Detect which cell encompasses the target text, then output its [x, y] center coordinate. 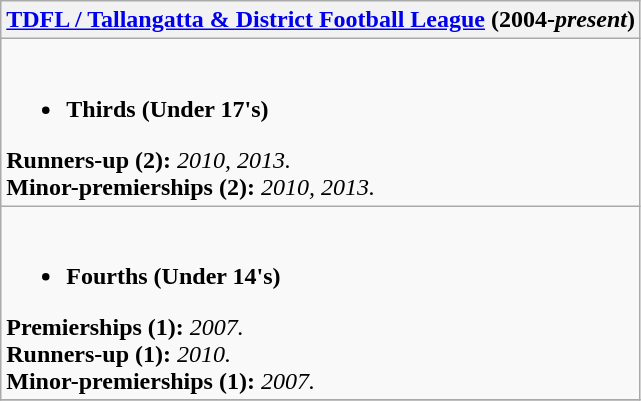
Fourths (Under 14's)Premierships (1): 2007.Runners-up (1): 2010.Minor-premierships (1): 2007. [321, 303]
TDFL / Tallangatta & District Football League (2004-present) [321, 20]
Thirds (Under 17's)Runners-up (2): 2010, 2013.Minor-premierships (2): 2010, 2013. [321, 122]
